From the cell containing the given text, extract its center point as (X, Y) coordinate. 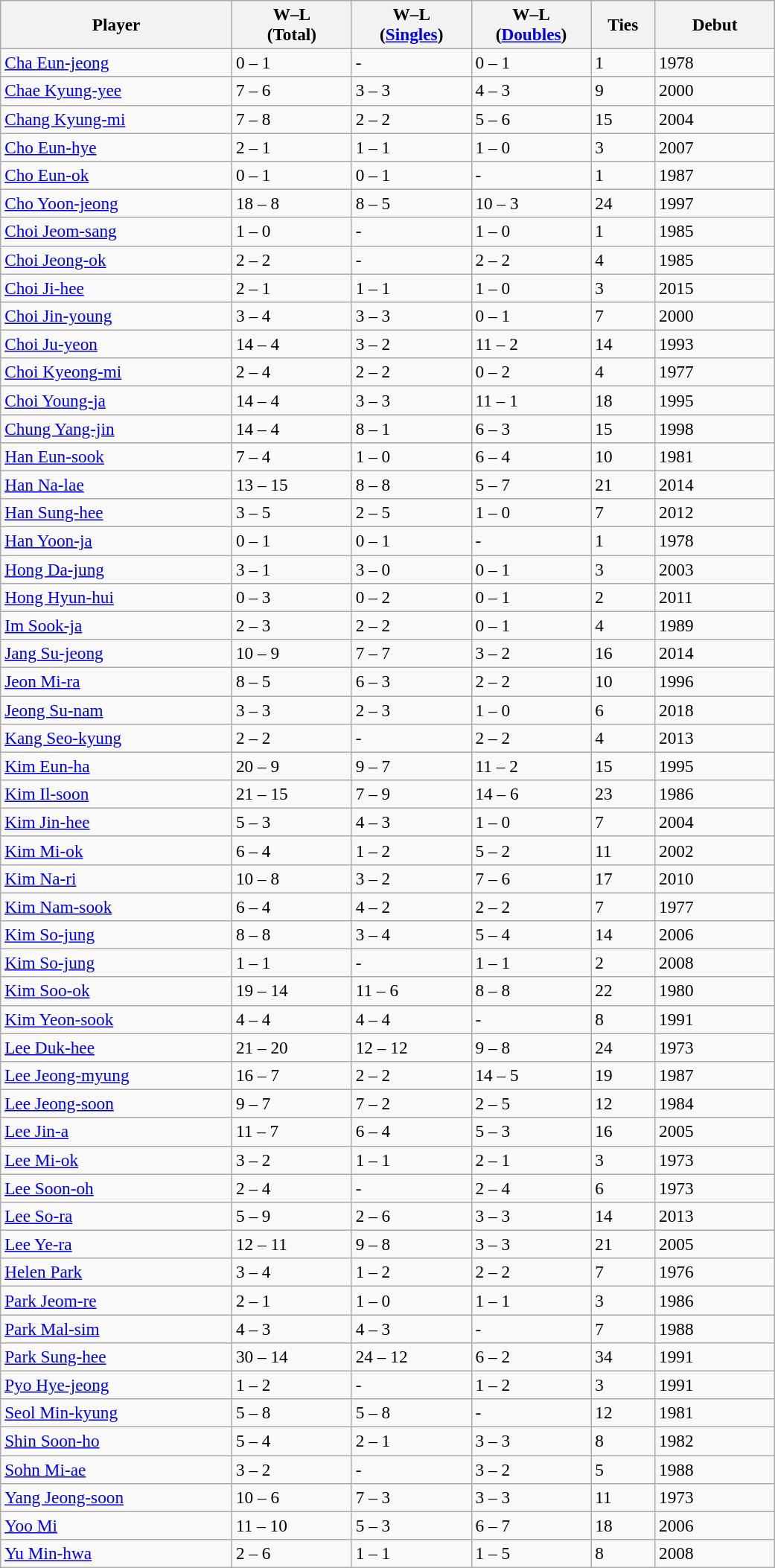
Cho Eun-ok (116, 175)
Kang Seo-kyung (116, 738)
6 – 7 (532, 1526)
22 (623, 991)
2007 (715, 147)
7 – 8 (292, 119)
Han Na-lae (116, 485)
17 (623, 879)
11 – 10 (292, 1526)
2012 (715, 513)
1993 (715, 344)
Jeon Mi-ra (116, 681)
16 – 7 (292, 1075)
11 – 1 (532, 400)
Han Eun-sook (116, 456)
0 – 3 (292, 597)
3 – 1 (292, 569)
Cho Eun-hye (116, 147)
Choi Jeom-sang (116, 232)
1998 (715, 428)
30 – 14 (292, 1357)
Choi Ji-hee (116, 287)
Lee Jeong-soon (116, 1103)
1984 (715, 1103)
Han Sung-hee (116, 513)
Choi Kyeong-mi (116, 372)
8 – 1 (411, 428)
11 – 7 (292, 1132)
Hong Da-jung (116, 569)
10 – 8 (292, 879)
5 – 6 (532, 119)
2015 (715, 287)
12 – 12 (411, 1047)
1996 (715, 681)
Yoo Mi (116, 1526)
1982 (715, 1441)
34 (623, 1357)
7 – 4 (292, 456)
1 – 5 (532, 1553)
Choi Jeong-ok (116, 260)
Park Jeom-re (116, 1300)
Seol Min-kyung (116, 1413)
Choi Ju-yeon (116, 344)
4 – 2 (411, 906)
Kim Mi-ok (116, 850)
1976 (715, 1272)
Lee Duk-hee (116, 1047)
Kim Na-ri (116, 879)
5 (623, 1469)
Kim Nam-sook (116, 906)
Ties (623, 24)
Kim Jin-hee (116, 822)
Lee Jeong-myung (116, 1075)
10 – 3 (532, 203)
3 – 0 (411, 569)
13 – 15 (292, 485)
W–L(Total) (292, 24)
Chae Kyung-yee (116, 91)
Jeong Su-nam (116, 710)
Han Yoon-ja (116, 541)
2002 (715, 850)
7 – 2 (411, 1103)
Yang Jeong-soon (116, 1497)
21 – 20 (292, 1047)
Choi Jin-young (116, 316)
1997 (715, 203)
24 – 12 (411, 1357)
Lee Soon-oh (116, 1188)
7 – 3 (411, 1497)
12 – 11 (292, 1244)
Lee Mi-ok (116, 1160)
Im Sook-ja (116, 625)
1989 (715, 625)
Cha Eun-jeong (116, 63)
14 – 6 (532, 794)
Hong Hyun-hui (116, 597)
5 – 2 (532, 850)
10 – 9 (292, 653)
21 – 15 (292, 794)
1980 (715, 991)
Choi Young-ja (116, 400)
5 – 7 (532, 485)
19 – 14 (292, 991)
Chung Yang-jin (116, 428)
20 – 9 (292, 766)
W–L(Doubles) (532, 24)
Kim Soo-ok (116, 991)
Kim Yeon-sook (116, 1019)
18 – 8 (292, 203)
6 – 2 (532, 1357)
Yu Min-hwa (116, 1553)
Chang Kyung-mi (116, 119)
2011 (715, 597)
7 – 9 (411, 794)
Kim Eun-ha (116, 766)
2003 (715, 569)
Lee Jin-a (116, 1132)
5 – 9 (292, 1216)
10 – 6 (292, 1497)
Player (116, 24)
Lee So-ra (116, 1216)
Park Sung-hee (116, 1357)
Kim Il-soon (116, 794)
Sohn Mi-ae (116, 1469)
Debut (715, 24)
2010 (715, 879)
23 (623, 794)
11 – 6 (411, 991)
Park Mal-sim (116, 1328)
Shin Soon-ho (116, 1441)
14 – 5 (532, 1075)
19 (623, 1075)
W–L(Singles) (411, 24)
Cho Yoon-jeong (116, 203)
3 – 5 (292, 513)
Jang Su-jeong (116, 653)
9 (623, 91)
2018 (715, 710)
Pyo Hye-jeong (116, 1385)
7 – 7 (411, 653)
Lee Ye-ra (116, 1244)
Helen Park (116, 1272)
